For the text-containing cell, return its midpoint in [X, Y] coordinate format. 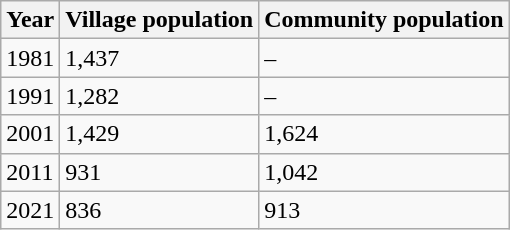
1,282 [160, 96]
1,042 [384, 172]
2001 [30, 134]
1981 [30, 58]
1,437 [160, 58]
Year [30, 20]
1,429 [160, 134]
2021 [30, 210]
836 [160, 210]
Community population [384, 20]
Village population [160, 20]
1,624 [384, 134]
913 [384, 210]
2011 [30, 172]
931 [160, 172]
1991 [30, 96]
